Find where the given text appears and provide that cell's center as [X, Y] coordinate. 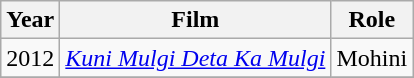
Year [30, 20]
2012 [30, 58]
Film [196, 20]
Mohini [372, 58]
Kuni Mulgi Deta Ka Mulgi [196, 58]
Role [372, 20]
